Detect which cell encompasses the target text, then output its [x, y] center coordinate. 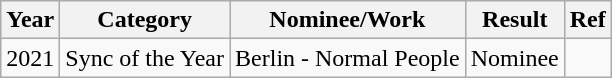
Result [514, 20]
Year [30, 20]
Ref [588, 20]
Sync of the Year [145, 58]
Nominee [514, 58]
Berlin - Normal People [348, 58]
2021 [30, 58]
Category [145, 20]
Nominee/Work [348, 20]
